Return the [X, Y] coordinate for the center point of the cell that contains the specified text.  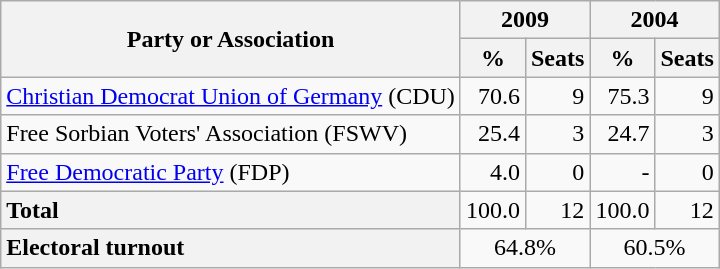
64.8% [524, 248]
Free Democratic Party (FDP) [231, 172]
75.3 [622, 96]
- [622, 172]
25.4 [492, 134]
Party or Association [231, 39]
Free Sorbian Voters' Association (FSWV) [231, 134]
70.6 [492, 96]
60.5% [654, 248]
Total [231, 210]
2004 [654, 20]
2009 [524, 20]
Electoral turnout [231, 248]
Christian Democrat Union of Germany (CDU) [231, 96]
24.7 [622, 134]
4.0 [492, 172]
